Locate the cell with the specified text and output its (x, y) center coordinate. 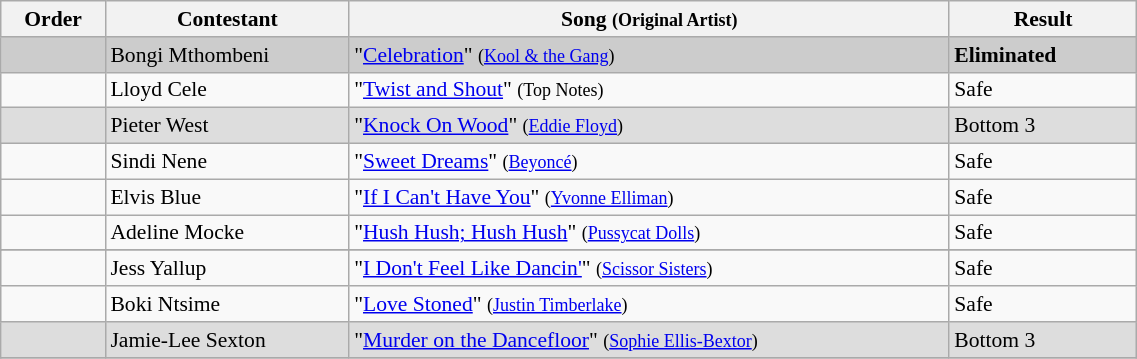
"Celebration" (Kool & the Gang) (649, 55)
"Hush Hush; Hush Hush" (Pussycat Dolls) (649, 233)
Contestant (227, 19)
"Knock On Wood" (Eddie Floyd) (649, 126)
"If I Can't Have You" (Yvonne Elliman) (649, 197)
"Sweet Dreams" (Beyoncé) (649, 162)
Result (1043, 19)
Elvis Blue (227, 197)
Sindi Nene (227, 162)
Bongi Mthombeni (227, 55)
Jamie-Lee Sexton (227, 340)
"Murder on the Dancefloor" (Sophie Ellis-Bextor) (649, 340)
Order (54, 19)
Adeline Mocke (227, 233)
Song (Original Artist) (649, 19)
Lloyd Cele (227, 90)
"Twist and Shout" (Top Notes) (649, 90)
Boki Ntsime (227, 304)
"Love Stoned" (Justin Timberlake) (649, 304)
Eliminated (1043, 55)
Jess Yallup (227, 269)
"I Don't Feel Like Dancin'" (Scissor Sisters) (649, 269)
Pieter West (227, 126)
